Extract the [x, y] coordinate from the center of the cell holding the provided text.  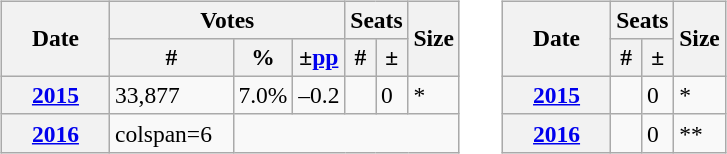
Votes [228, 20]
** [700, 133]
7.0% [263, 96]
colspan=6 [172, 133]
% [263, 58]
33,877 [172, 96]
–0.2 [319, 96]
±pp [319, 58]
